Provide the (X, Y) coordinate of the cell's center where the given text is located.  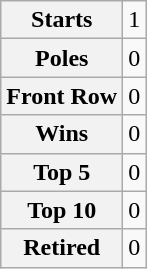
Retired (62, 248)
1 (134, 20)
Top 5 (62, 172)
Wins (62, 134)
Front Row (62, 96)
Poles (62, 58)
Starts (62, 20)
Top 10 (62, 210)
